Search for the cell housing the specified text and yield its [x, y] center coordinate. 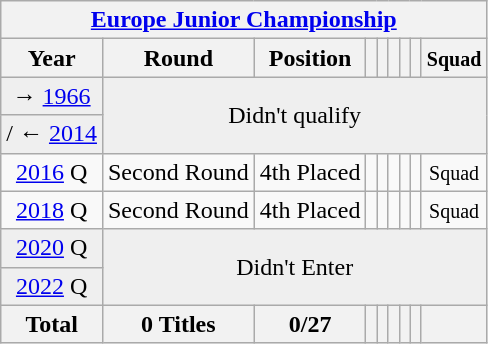
Round [178, 58]
Total [52, 324]
Europe Junior Championship [244, 20]
Position [310, 58]
2016 Q [52, 172]
→ 1966 [52, 96]
Didn't qualify [294, 115]
0/27 [310, 324]
2018 Q [52, 210]
2022 Q [52, 286]
Year [52, 58]
Didn't Enter [294, 267]
/ ← 2014 [52, 134]
0 Titles [178, 324]
2020 Q [52, 248]
